Pinpoint the cell where the given text exists, returning its [x, y] midpoint coordinate. 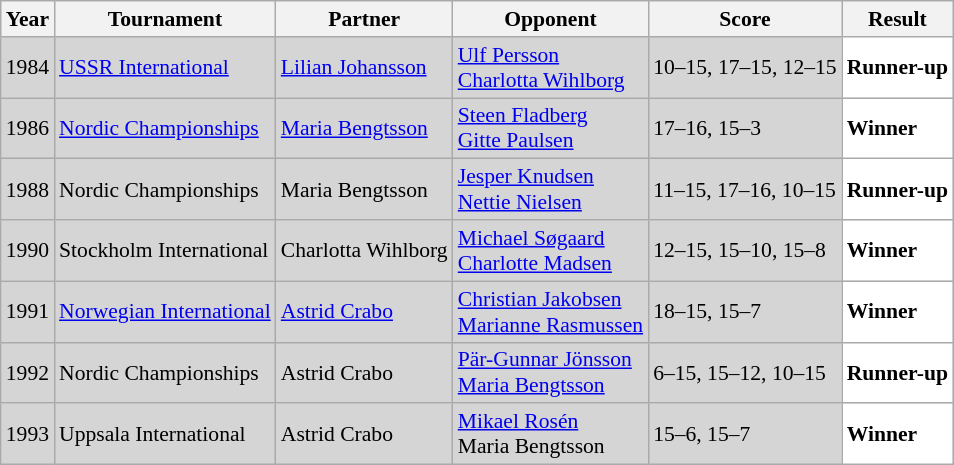
Pär-Gunnar Jönsson Maria Bengtsson [550, 372]
10–15, 17–15, 12–15 [745, 68]
Jesper Knudsen Nettie Nielsen [550, 190]
Tournament [165, 19]
Michael Søgaard Charlotte Madsen [550, 250]
Mikael Rosén Maria Bengtsson [550, 434]
Lilian Johansson [364, 68]
Ulf Persson Charlotta Wihlborg [550, 68]
1991 [28, 312]
18–15, 15–7 [745, 312]
15–6, 15–7 [745, 434]
1988 [28, 190]
17–16, 15–3 [745, 128]
Score [745, 19]
11–15, 17–16, 10–15 [745, 190]
1984 [28, 68]
Partner [364, 19]
Steen Fladberg Gitte Paulsen [550, 128]
Year [28, 19]
6–15, 15–12, 10–15 [745, 372]
1993 [28, 434]
USSR International [165, 68]
Charlotta Wihlborg [364, 250]
Christian Jakobsen Marianne Rasmussen [550, 312]
1986 [28, 128]
Uppsala International [165, 434]
1992 [28, 372]
Norwegian International [165, 312]
Stockholm International [165, 250]
1990 [28, 250]
12–15, 15–10, 15–8 [745, 250]
Opponent [550, 19]
Result [898, 19]
